Determine the [x, y] coordinate at the center of the cell enclosing the given text.  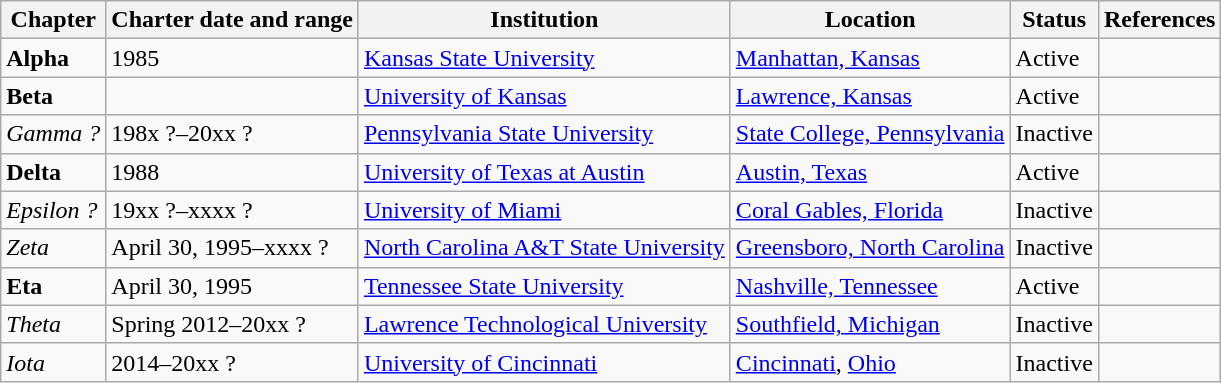
Eta [54, 286]
Alpha [54, 58]
Cincinnati, Ohio [870, 362]
Zeta [54, 248]
University of Kansas [544, 96]
Status [1054, 20]
Manhattan, Kansas [870, 58]
1985 [232, 58]
Iota [54, 362]
Epsilon ? [54, 210]
References [1160, 20]
Lawrence Technological University [544, 324]
Tennessee State University [544, 286]
19xx ?–xxxx ? [232, 210]
Charter date and range [232, 20]
North Carolina A&T State University [544, 248]
Pennsylvania State University [544, 134]
Chapter [54, 20]
Gamma ? [54, 134]
Institution [544, 20]
State College, Pennsylvania [870, 134]
Spring 2012–20xx ? [232, 324]
198x ?–20xx ? [232, 134]
University of Cincinnati [544, 362]
Southfield, Michigan [870, 324]
Nashville, Tennessee [870, 286]
Kansas State University [544, 58]
University of Texas at Austin [544, 172]
April 30, 1995 [232, 286]
Beta [54, 96]
2014–20xx ? [232, 362]
Greensboro, North Carolina [870, 248]
Coral Gables, Florida [870, 210]
Delta [54, 172]
1988 [232, 172]
April 30, 1995–xxxx ? [232, 248]
Location [870, 20]
Theta [54, 324]
University of Miami [544, 210]
Lawrence, Kansas [870, 96]
Austin, Texas [870, 172]
